Provide the [x, y] coordinate of the cell's center where the given text is located.  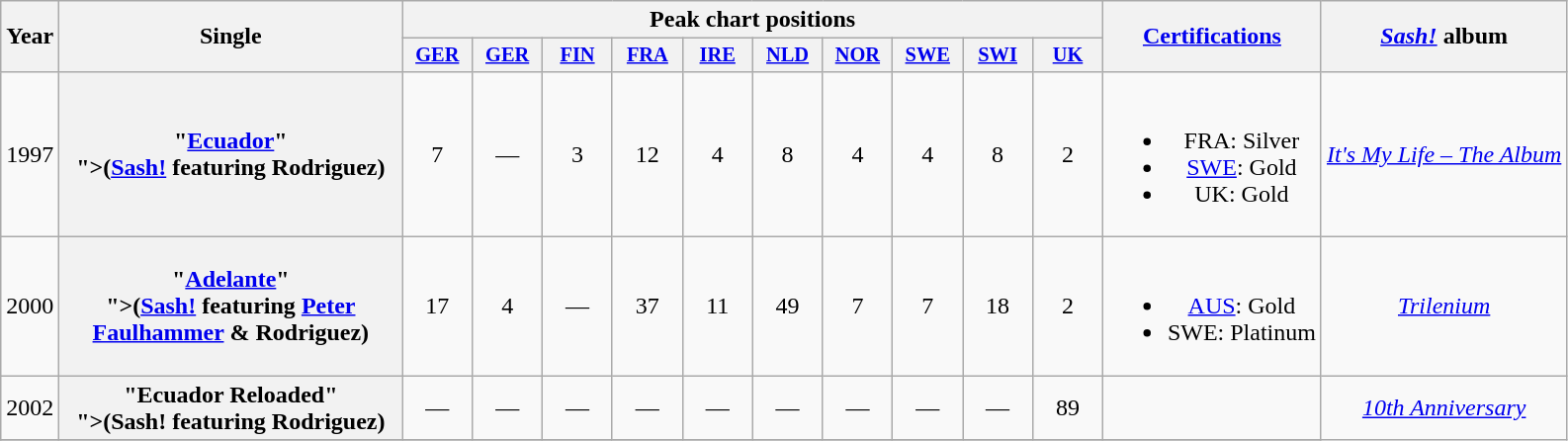
FRA: SilverSWE: GoldUK: Gold [1212, 154]
2002 [30, 407]
Trilenium [1443, 307]
SWI [999, 55]
FRA [647, 55]
"Ecuador Reloaded"">(Sash! featuring Rodriguez) [231, 407]
Peak chart positions [753, 20]
UK [1068, 55]
10th Anniversary [1443, 407]
2000 [30, 307]
Single [231, 37]
12 [647, 154]
IRE [718, 55]
It's My Life – The Album [1443, 154]
49 [787, 307]
NOR [858, 55]
11 [718, 307]
SWE [927, 55]
"Adelante"">(Sash! featuring Peter Faulhammer & Rodriguez) [231, 307]
3 [577, 154]
18 [999, 307]
Certifications [1212, 37]
Sash! album [1443, 37]
37 [647, 307]
1997 [30, 154]
"Ecuador"">(Sash! featuring Rodriguez) [231, 154]
FIN [577, 55]
NLD [787, 55]
89 [1068, 407]
AUS: GoldSWE: Platinum [1212, 307]
Year [30, 37]
17 [437, 307]
